Find where the given text appears and provide that cell's center as [x, y] coordinate. 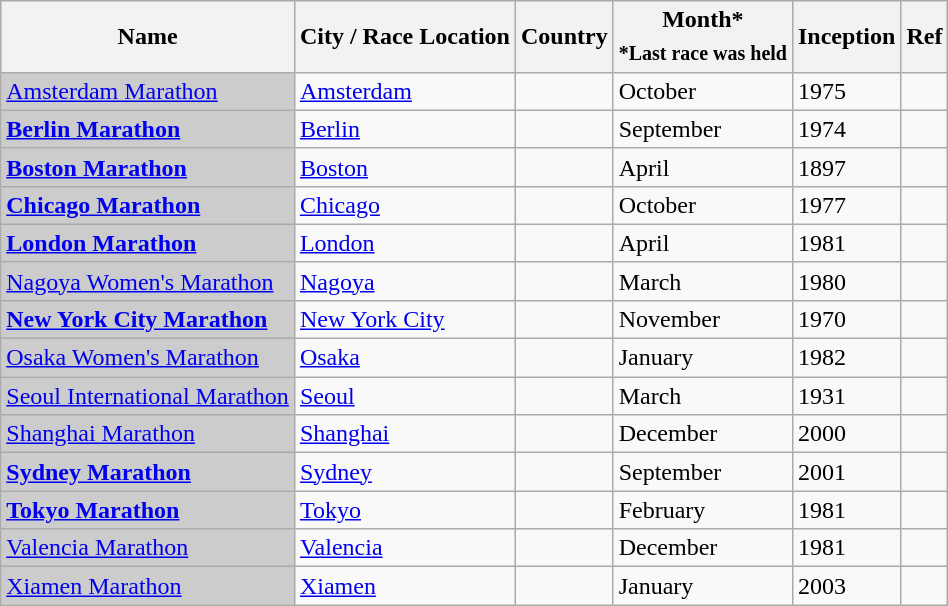
Valencia [404, 548]
Xiamen [404, 586]
London [404, 243]
1980 [846, 281]
Nagoya [404, 281]
Chicago Marathon [148, 205]
2001 [846, 472]
1977 [846, 205]
Osaka Women's Marathon [148, 358]
Country [564, 36]
Boston Marathon [148, 167]
London Marathon [148, 243]
Boston [404, 167]
Chicago [404, 205]
Xiamen Marathon [148, 586]
Amsterdam Marathon [148, 91]
November [702, 319]
Berlin [404, 129]
Month**Last race was held [702, 36]
2000 [846, 434]
Inception [846, 36]
February [702, 510]
1975 [846, 91]
Tokyo [404, 510]
1974 [846, 129]
1970 [846, 319]
New York City [404, 319]
Valencia Marathon [148, 548]
1931 [846, 396]
Ref [924, 36]
2003 [846, 586]
Berlin Marathon [148, 129]
Name [148, 36]
City / Race Location [404, 36]
Sydney [404, 472]
Seoul International Marathon [148, 396]
Tokyo Marathon [148, 510]
New York City Marathon [148, 319]
1982 [846, 358]
Shanghai [404, 434]
Sydney Marathon [148, 472]
Osaka [404, 358]
1897 [846, 167]
Nagoya Women's Marathon [148, 281]
Shanghai Marathon [148, 434]
Amsterdam [404, 91]
Seoul [404, 396]
